Locate the cell with the specified text and output its [x, y] center coordinate. 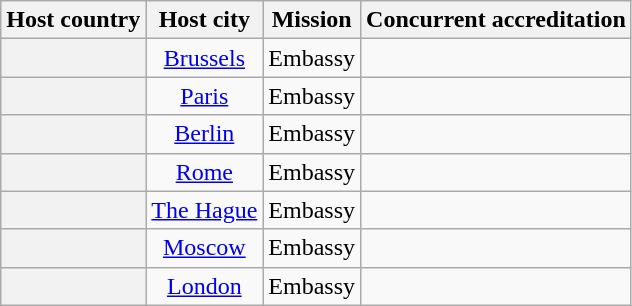
The Hague [204, 210]
Mission [312, 20]
Brussels [204, 58]
Moscow [204, 248]
Berlin [204, 134]
Host city [204, 20]
Rome [204, 172]
Host country [74, 20]
Concurrent accreditation [496, 20]
Paris [204, 96]
London [204, 286]
